Return the (X, Y) coordinate for the center point of the cell that contains the specified text.  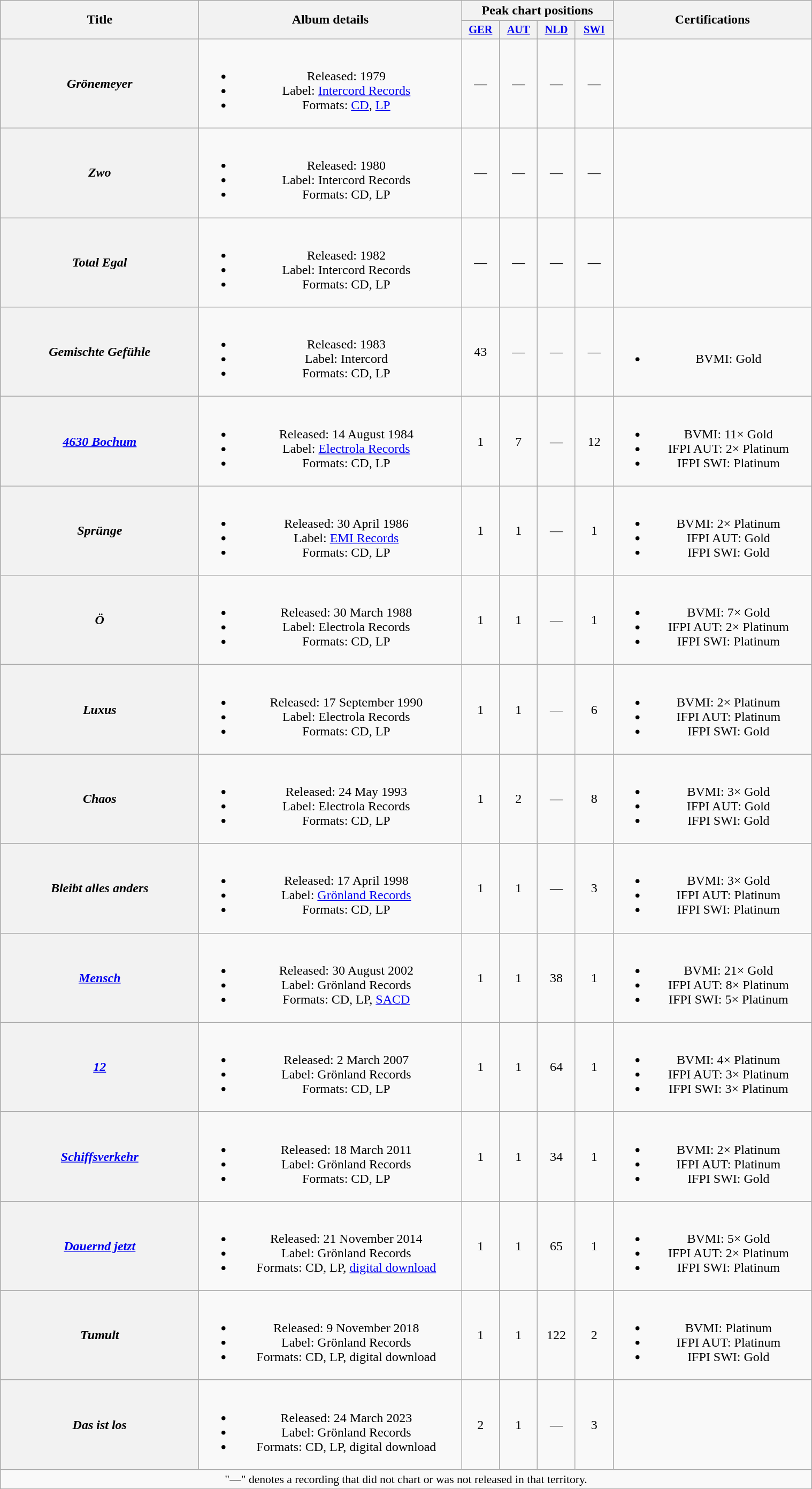
Chaos (99, 799)
Released: 1983Label: IntercordFormats: CD, LP (331, 352)
Mensch (99, 977)
65 (556, 1246)
Das ist los (99, 1425)
Schiffsverkehr (99, 1156)
Title (99, 20)
Zwo (99, 173)
BVMI: PlatinumIFPI AUT: PlatinumIFPI SWI: Gold (713, 1335)
Released: 9 November 2018Label: Grönland RecordsFormats: CD, LP, digital download (331, 1335)
BVMI: 5× GoldIFPI AUT: 2× PlatinumIFPI SWI: Platinum (713, 1246)
Released: 18 March 2011Label: Grönland RecordsFormats: CD, LP (331, 1156)
Certifications (713, 20)
NLD (556, 30)
Sprünge (99, 531)
8 (594, 799)
Bleibt alles anders (99, 888)
"—" denotes a recording that did not chart or was not released in that territory. (407, 1479)
Released: 17 September 1990Label: Electrola RecordsFormats: CD, LP (331, 710)
BVMI: 7× GoldIFPI AUT: 2× PlatinumIFPI SWI: Platinum (713, 620)
Released: 1979Label: Intercord RecordsFormats: CD, LP (331, 83)
Grönemeyer (99, 83)
BVMI: 11× GoldIFPI AUT: 2× PlatinumIFPI SWI: Platinum (713, 441)
4630 Bochum (99, 441)
Peak chart positions (537, 11)
38 (556, 977)
GER (480, 30)
Released: 24 March 2023Label: Grönland RecordsFormats: CD, LP, digital download (331, 1425)
Released: 2 March 2007Label: Grönland RecordsFormats: CD, LP (331, 1067)
Dauernd jetzt (99, 1246)
Released: 17 April 1998Label: Grönland RecordsFormats: CD, LP (331, 888)
Released: 14 August 1984Label: Electrola RecordsFormats: CD, LP (331, 441)
Released: 1982Label: Intercord RecordsFormats: CD, LP (331, 262)
Released: 21 November 2014Label: Grönland RecordsFormats: CD, LP, digital download (331, 1246)
Released: 30 August 2002Label: Grönland RecordsFormats: CD, LP, SACD (331, 977)
BVMI: Gold (713, 352)
BVMI: 3× GoldIFPI AUT: GoldIFPI SWI: Gold (713, 799)
7 (519, 441)
Released: 24 May 1993Label: Electrola RecordsFormats: CD, LP (331, 799)
Tumult (99, 1335)
BVMI: 4× PlatinumIFPI AUT: 3× PlatinumIFPI SWI: 3× Platinum (713, 1067)
BVMI: 2× PlatinumIFPI AUT: GoldIFPI SWI: Gold (713, 531)
Total Egal (99, 262)
BVMI: 21× GoldIFPI AUT: 8× PlatinumIFPI SWI: 5× Platinum (713, 977)
Album details (331, 20)
Released: 1980Label: Intercord RecordsFormats: CD, LP (331, 173)
64 (556, 1067)
34 (556, 1156)
122 (556, 1335)
43 (480, 352)
Released: 30 April 1986Label: EMI RecordsFormats: CD, LP (331, 531)
Luxus (99, 710)
BVMI: 3× GoldIFPI AUT: PlatinumIFPI SWI: Platinum (713, 888)
SWI (594, 30)
AUT (519, 30)
Gemischte Gefühle (99, 352)
6 (594, 710)
Ö (99, 620)
Released: 30 March 1988Label: Electrola RecordsFormats: CD, LP (331, 620)
